Capture the cell that displays the provided text and extract its (x, y) central coordinate. 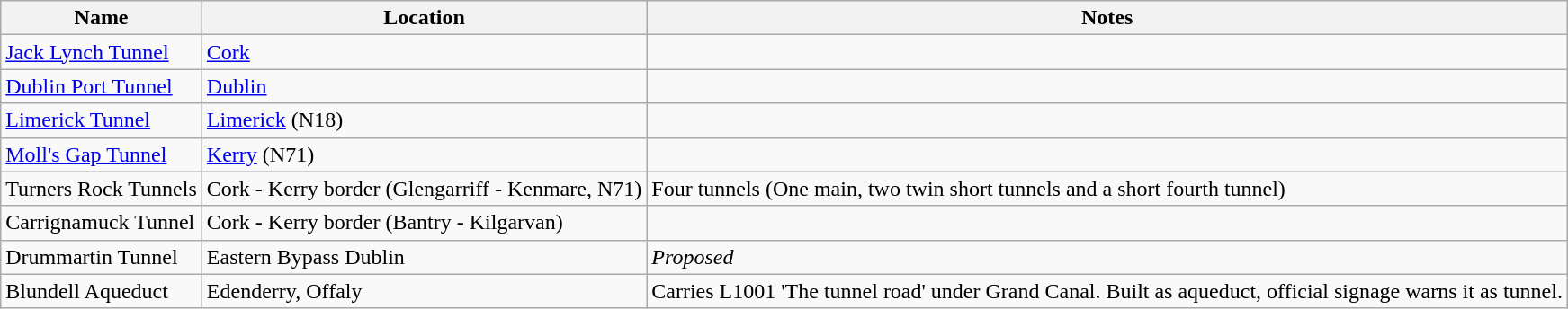
Four tunnels (One main, two twin short tunnels and a short fourth tunnel) (1107, 189)
Turners Rock Tunnels (102, 189)
Jack Lynch Tunnel (102, 52)
Name (102, 18)
Carrignamuck Tunnel (102, 223)
Proposed (1107, 257)
Limerick Tunnel (102, 120)
Location (424, 18)
Eastern Bypass Dublin (424, 257)
Carries L1001 'The tunnel road' under Grand Canal. Built as aqueduct, official signage warns it as tunnel. (1107, 291)
Edenderry, Offaly (424, 291)
Cork (424, 52)
Cork - Kerry border (Bantry - Kilgarvan) (424, 223)
Limerick (N18) (424, 120)
Moll's Gap Tunnel (102, 154)
Cork - Kerry border (Glengarriff - Kenmare, N71) (424, 189)
Dublin (424, 86)
Drummartin Tunnel (102, 257)
Notes (1107, 18)
Dublin Port Tunnel (102, 86)
Blundell Aqueduct (102, 291)
Kerry (N71) (424, 154)
